Return (X, Y) of the center of cell containing provided text 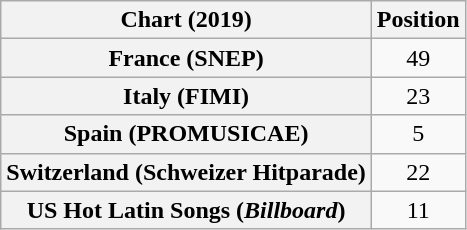
France (SNEP) (186, 58)
5 (418, 134)
11 (418, 210)
22 (418, 172)
Italy (FIMI) (186, 96)
23 (418, 96)
Chart (2019) (186, 20)
Position (418, 20)
49 (418, 58)
Spain (PROMUSICAE) (186, 134)
US Hot Latin Songs (Billboard) (186, 210)
Switzerland (Schweizer Hitparade) (186, 172)
